Provide the [x, y] coordinate of the cell's center where the given text is located.  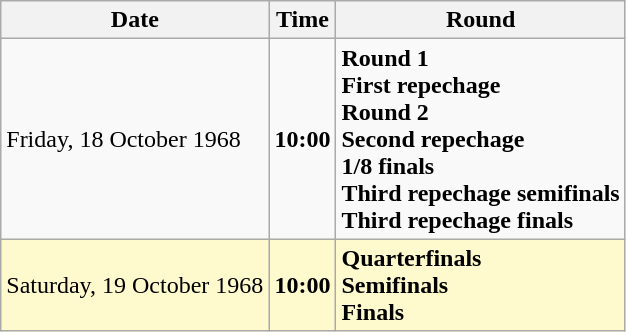
Friday, 18 October 1968 [135, 139]
Round [480, 20]
Round 1First repechageRound 2Second repechage1/8 finalsThird repechage semifinalsThird repechage finals [480, 139]
Saturday, 19 October 1968 [135, 285]
QuarterfinalsSemifinalsFinals [480, 285]
Date [135, 20]
Time [302, 20]
